Identify which cell holds the provided text, then report its [X, Y] central coordinate. 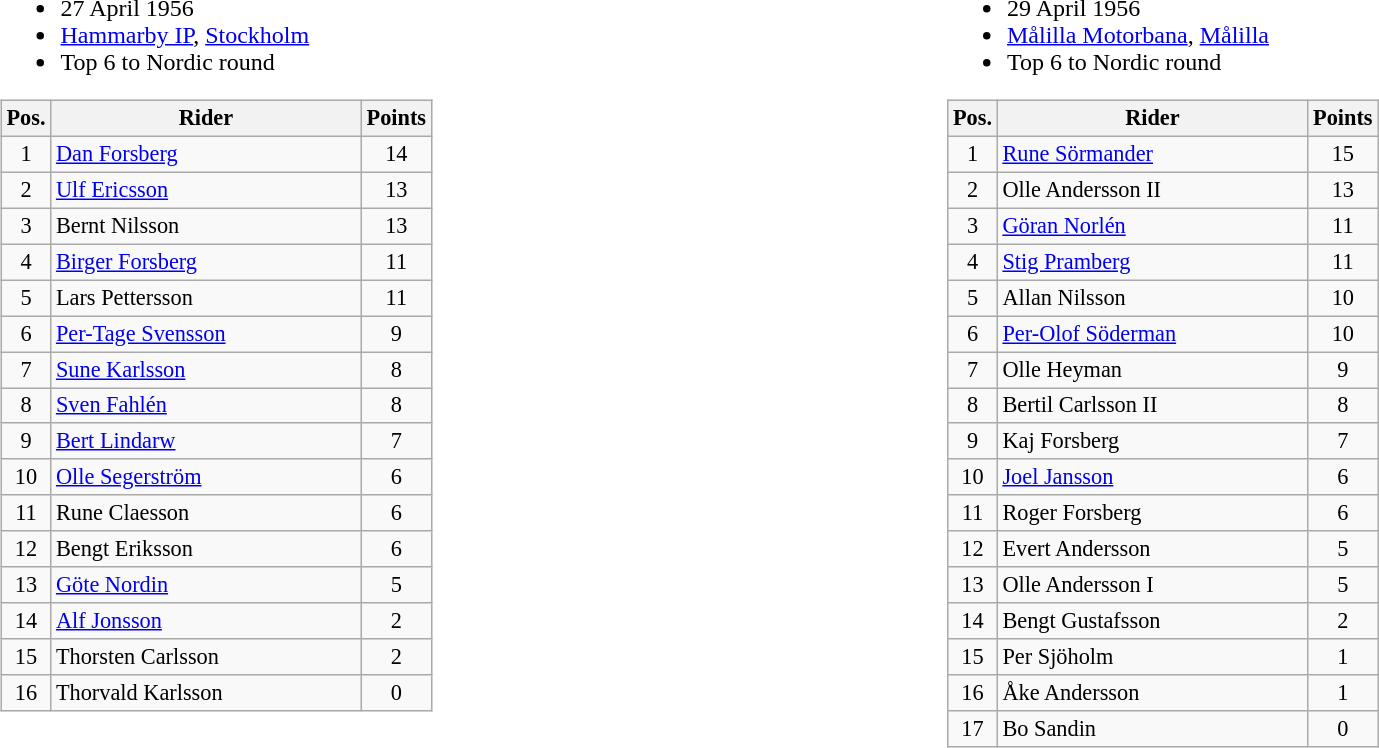
Bo Sandin [1152, 729]
Olle Segerström [206, 477]
Allan Nilsson [1152, 298]
Rune Claesson [206, 513]
Lars Pettersson [206, 298]
Per-Olof Söderman [1152, 334]
Rune Sörmander [1152, 154]
Thorsten Carlsson [206, 657]
Thorvald Karlsson [206, 693]
Kaj Forsberg [1152, 441]
Evert Andersson [1152, 549]
Sune Karlsson [206, 370]
Bert Lindarw [206, 441]
Dan Forsberg [206, 154]
Ulf Ericsson [206, 190]
Per Sjöholm [1152, 657]
Bertil Carlsson II [1152, 406]
Roger Forsberg [1152, 513]
Bengt Gustafsson [1152, 621]
Joel Jansson [1152, 477]
Stig Pramberg [1152, 262]
Per-Tage Svensson [206, 334]
Åke Andersson [1152, 693]
17 [972, 729]
Bernt Nilsson [206, 226]
Göte Nordin [206, 585]
Olle Andersson I [1152, 585]
Birger Forsberg [206, 262]
Olle Andersson II [1152, 190]
Bengt Eriksson [206, 549]
Olle Heyman [1152, 370]
Göran Norlén [1152, 226]
Sven Fahlén [206, 406]
Alf Jonsson [206, 621]
